Output the [x, y] coordinate of the center of the cell containing the given text.  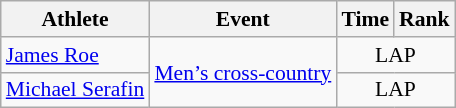
Athlete [76, 19]
Rank [424, 19]
Event [242, 19]
Michael Serafin [76, 90]
Time [365, 19]
James Roe [76, 55]
Men’s cross-country [242, 72]
